Scan for the cell matching the given text and deliver its [X, Y] coordinate at center. 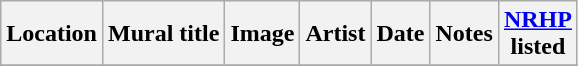
Mural title [163, 34]
Notes [464, 34]
Location [52, 34]
Artist [336, 34]
Image [262, 34]
Date [400, 34]
NRHPlisted [538, 34]
